Find where the given text appears and provide that cell's center as (x, y) coordinate. 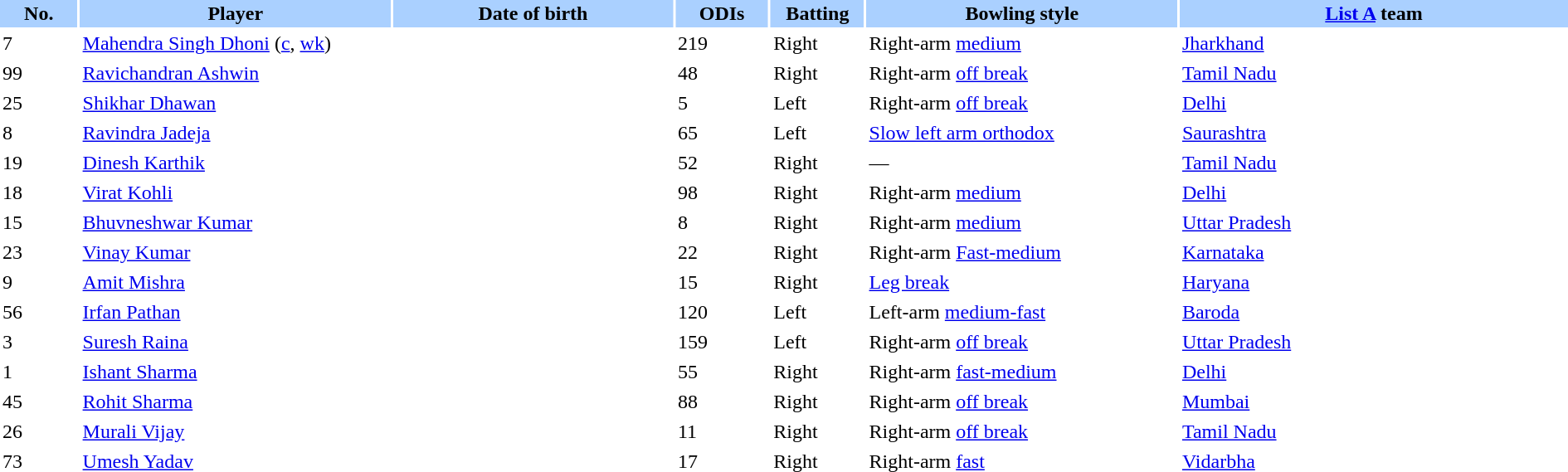
99 (39, 73)
Jharkhand (1374, 43)
Ravichandran Ashwin (236, 73)
219 (722, 43)
Bhuvneshwar Kumar (236, 222)
Slow left arm orthodox (1022, 133)
Player (236, 13)
26 (39, 431)
22 (722, 252)
18 (39, 192)
25 (39, 103)
11 (722, 431)
5 (722, 103)
159 (722, 342)
Dinesh Karthik (236, 163)
Ravindra Jadeja (236, 133)
Left-arm medium-fast (1022, 312)
Rohit Sharma (236, 401)
9 (39, 282)
48 (722, 73)
Right-arm Fast-medium (1022, 252)
Haryana (1374, 282)
52 (722, 163)
Shikhar Dhawan (236, 103)
Batting (817, 13)
23 (39, 252)
Ishant Sharma (236, 372)
Vinay Kumar (236, 252)
Suresh Raina (236, 342)
Murali Vijay (236, 431)
List A team (1374, 13)
7 (39, 43)
120 (722, 312)
19 (39, 163)
1 (39, 372)
Karnataka (1374, 252)
Bowling style (1022, 13)
88 (722, 401)
Date of birth (533, 13)
Virat Kohli (236, 192)
Leg break (1022, 282)
— (1022, 163)
Baroda (1374, 312)
Saurashtra (1374, 133)
ODIs (722, 13)
55 (722, 372)
Right-arm fast-medium (1022, 372)
Irfan Pathan (236, 312)
65 (722, 133)
98 (722, 192)
Mumbai (1374, 401)
Amit Mishra (236, 282)
No. (39, 13)
3 (39, 342)
56 (39, 312)
Mahendra Singh Dhoni (c, wk) (236, 43)
45 (39, 401)
